Capture the cell that displays the provided text and extract its [x, y] central coordinate. 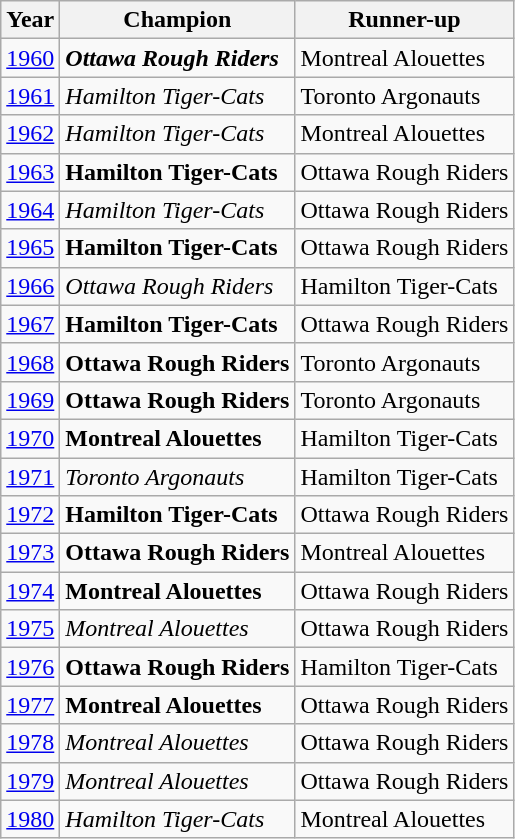
1967 [30, 324]
Runner-up [404, 20]
1964 [30, 210]
1969 [30, 400]
1961 [30, 96]
1979 [30, 781]
Year [30, 20]
1976 [30, 667]
1980 [30, 819]
Champion [178, 20]
1966 [30, 286]
1974 [30, 591]
1963 [30, 172]
1960 [30, 58]
1977 [30, 705]
1962 [30, 134]
1968 [30, 362]
1972 [30, 515]
1965 [30, 248]
1973 [30, 553]
1978 [30, 743]
1971 [30, 477]
1970 [30, 438]
1975 [30, 629]
